Return the [x, y] coordinate for the center point of the cell that contains the specified text.  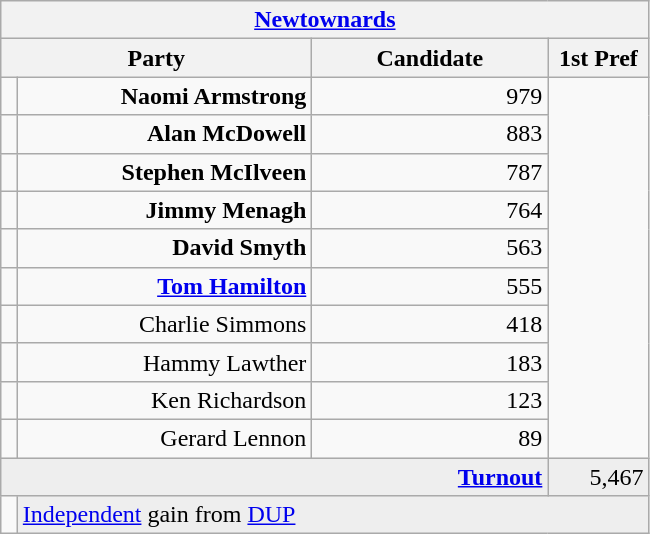
David Smyth [164, 248]
Ken Richardson [164, 400]
5,467 [598, 477]
555 [430, 286]
Gerard Lennon [164, 438]
787 [430, 172]
Party [156, 58]
Stephen McIlveen [164, 172]
1st Pref [598, 58]
Candidate [430, 58]
Charlie Simmons [164, 324]
Naomi Armstrong [164, 96]
563 [430, 248]
89 [430, 438]
979 [430, 96]
418 [430, 324]
Hammy Lawther [164, 362]
Jimmy Menagh [164, 210]
764 [430, 210]
883 [430, 134]
Newtownards [325, 20]
183 [430, 362]
Turnout [274, 477]
Tom Hamilton [164, 286]
Independent gain from DUP [333, 515]
123 [430, 400]
Alan McDowell [164, 134]
